Return (X, Y) of the center of cell containing provided text 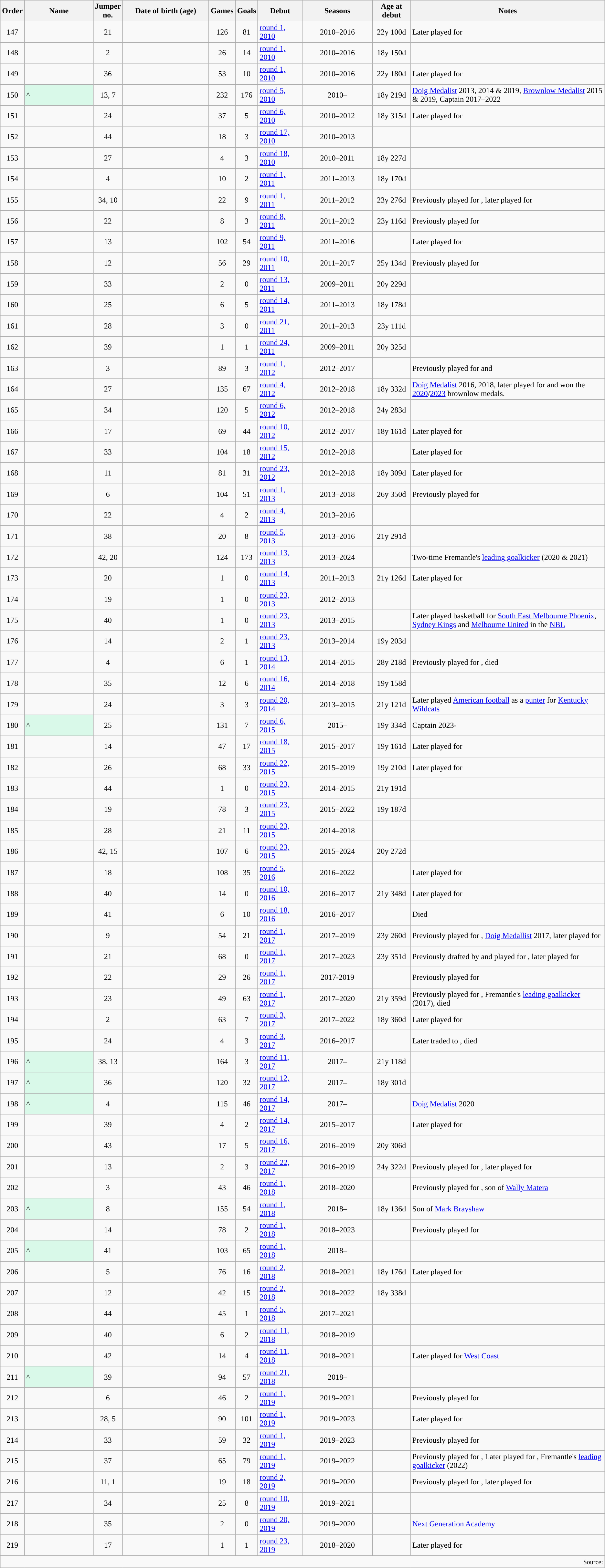
126 (222, 32)
203 (12, 1209)
round 23, 2019 (280, 1545)
19y 161d (391, 746)
108 (222, 872)
round 6, 2012 (280, 410)
219 (12, 1545)
107 (222, 852)
Goals (247, 11)
23y 276d (391, 200)
101 (247, 1419)
57 (247, 1377)
194 (12, 1019)
23y 260d (391, 936)
2015–2022 (337, 810)
round 23, 2012 (280, 473)
193 (12, 999)
213 (12, 1419)
Jumper no. (108, 11)
Previously played for , died (507, 662)
28, 5 (108, 1419)
round 1, 2013 (280, 494)
185 (12, 830)
181 (12, 746)
2019–2022 (337, 1461)
round 2, 2019 (280, 1482)
18y 301d (391, 1083)
round 17, 2010 (280, 137)
round 10, 2012 (280, 431)
59 (222, 1440)
round 21, 2011 (280, 326)
151 (12, 116)
201 (12, 1167)
18y 315d (391, 116)
28y 218d (391, 662)
165 (12, 410)
135 (222, 389)
23y 351d (391, 957)
89 (222, 368)
18y 332d (391, 389)
152 (12, 137)
round 15, 2012 (280, 452)
18y 227d (391, 158)
round 10, 2019 (280, 1503)
198 (12, 1103)
Later played for West Coast (507, 1356)
Debut (280, 11)
19y 158d (391, 684)
192 (12, 977)
162 (12, 347)
Source: (302, 1562)
Captain 2023- (507, 726)
19y 203d (391, 642)
2017-2019 (337, 977)
174 (12, 599)
11, 1 (108, 1482)
212 (12, 1398)
16 (247, 1271)
18y 170d (391, 179)
round 22, 2015 (280, 768)
Order (12, 11)
round 5, 2013 (280, 536)
186 (12, 852)
2013–2018 (337, 494)
round 5, 2018 (280, 1314)
216 (12, 1482)
202 (12, 1187)
round 9, 2011 (280, 242)
Previously played for , son of Wally Matera (507, 1187)
round 12, 2017 (280, 1083)
round 10, 2011 (280, 263)
Games (222, 11)
153 (12, 158)
19y 334d (391, 726)
18y 176d (391, 1271)
45 (222, 1314)
102 (222, 242)
187 (12, 872)
Previously played for , Fremantle's leading goalkicker (2017), died (507, 999)
18y 219d (391, 95)
150 (12, 95)
21y 121d (391, 704)
51 (247, 494)
Later played American football as a punter for Kentucky Wildcats (507, 704)
171 (12, 536)
196 (12, 1061)
2018–2019 (337, 1335)
Previously played for , Later played for , Fremantle's leading goalkicker (2022) (507, 1461)
20y 325d (391, 347)
23 (108, 999)
round 4, 2013 (280, 515)
round 24, 2011 (280, 347)
159 (12, 284)
19y 187d (391, 810)
Doig Medalist 2013, 2014 & 2019, Brownlow Medalist 2015 & 2019, Captain 2017–2022 (507, 95)
154 (12, 179)
20y 272d (391, 852)
round 13, 2013 (280, 557)
34, 10 (108, 200)
18y 150d (391, 53)
190 (12, 936)
18y 161d (391, 431)
18y 338d (391, 1293)
Later played basketball for South East Melbourne Phoenix, Sydney Kings and Melbourne United in the NBL (507, 620)
round 1, 2012 (280, 368)
2010– (337, 95)
217 (12, 1503)
2018–2023 (337, 1229)
191 (12, 957)
197 (12, 1083)
38 (108, 536)
round 5, 2010 (280, 95)
24y 283d (391, 410)
2011–2016 (337, 242)
Next Generation Academy (507, 1524)
168 (12, 473)
round 18, 2010 (280, 158)
2016–2022 (337, 872)
170 (12, 515)
31 (247, 473)
21y 291d (391, 536)
103 (222, 1251)
round 22, 2017 (280, 1167)
2010–2011 (337, 158)
79 (247, 1461)
18y 136d (391, 1209)
Name (59, 11)
20y 229d (391, 284)
22y 100d (391, 32)
13, 7 (108, 95)
24y 322d (391, 1167)
67 (247, 389)
23y 116d (391, 221)
21y 359d (391, 999)
round 16, 2014 (280, 684)
2010–2013 (337, 137)
205 (12, 1251)
2017–2023 (337, 957)
175 (12, 620)
2010–2012 (337, 116)
round 6, 2010 (280, 116)
178 (12, 684)
179 (12, 704)
2012–2013 (337, 599)
156 (12, 221)
148 (12, 53)
round 11, 2017 (280, 1061)
211 (12, 1377)
2015–2019 (337, 768)
167 (12, 452)
Seasons (337, 11)
Two-time Fremantle's leading goalkicker (2020 & 2021) (507, 557)
42, 15 (108, 852)
2013–2024 (337, 557)
53 (222, 74)
195 (12, 1041)
22y 180d (391, 74)
Doig Medalist 2016, 2018, later played for and won the 2020/2023 brownlow medals. (507, 389)
90 (222, 1419)
207 (12, 1293)
206 (12, 1271)
round 13, 2014 (280, 662)
round 4, 2012 (280, 389)
183 (12, 788)
Died (507, 914)
18y 309d (391, 473)
182 (12, 768)
94 (222, 1377)
round 5, 2016 (280, 872)
round 21, 2018 (280, 1377)
21y 348d (391, 894)
round 16, 2017 (280, 1145)
round 10, 2016 (280, 894)
172 (12, 557)
124 (222, 557)
2015– (337, 726)
204 (12, 1229)
177 (12, 662)
199 (12, 1125)
180 (12, 726)
20y 306d (391, 1145)
Date of birth (age) (165, 11)
Age at debut (391, 11)
210 (12, 1356)
232 (222, 95)
26y 350d (391, 494)
147 (12, 32)
2018–2022 (337, 1293)
round 14, 2013 (280, 578)
21y 191d (391, 788)
157 (12, 242)
76 (222, 1271)
158 (12, 263)
Later traded to , died (507, 1041)
208 (12, 1314)
2015–2024 (337, 852)
49 (222, 999)
18y 178d (391, 305)
round 20, 2019 (280, 1524)
188 (12, 894)
189 (12, 914)
2017–2022 (337, 1019)
2017–2019 (337, 936)
2013–2014 (337, 642)
21y 126d (391, 578)
200 (12, 1145)
Son of Mark Brayshaw (507, 1209)
218 (12, 1524)
19y 210d (391, 768)
56 (222, 263)
round 18, 2016 (280, 914)
15 (247, 1293)
Doig Medalist 2020 (507, 1103)
166 (12, 431)
184 (12, 810)
Previously played for , Doig Medallist 2017, later played for (507, 936)
47 (222, 746)
round 8, 2011 (280, 221)
69 (222, 431)
round 6, 2015 (280, 726)
Previously drafted by and played for , later played for (507, 957)
115 (222, 1103)
25y 134d (391, 263)
209 (12, 1335)
2017–2020 (337, 999)
42, 20 (108, 557)
21y 118d (391, 1061)
131 (222, 726)
round 20, 2014 (280, 704)
169 (12, 494)
Previously played for and (507, 368)
18y 360d (391, 1019)
163 (12, 368)
round 13, 2011 (280, 284)
23y 111d (391, 326)
160 (12, 305)
round 18, 2015 (280, 746)
2017–2021 (337, 1314)
38, 13 (108, 1061)
149 (12, 74)
round 14, 2011 (280, 305)
161 (12, 326)
215 (12, 1461)
2011–2017 (337, 263)
Notes (507, 11)
214 (12, 1440)
